Output the [x, y] coordinate of the center of the cell containing the given text.  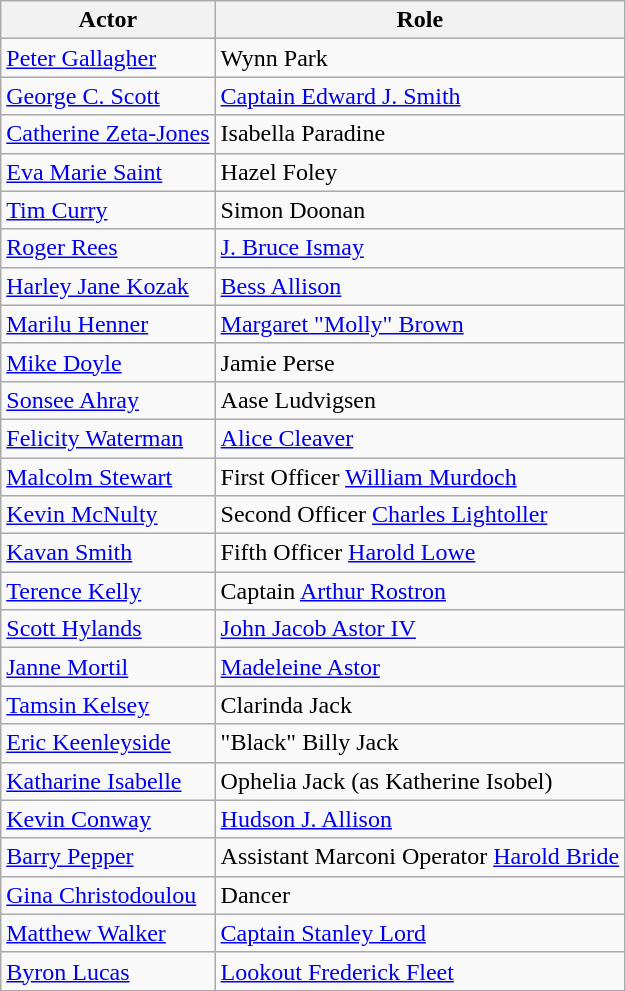
Harley Jane Kozak [108, 286]
Clarinda Jack [420, 705]
Wynn Park [420, 58]
Gina Christodoulou [108, 895]
Alice Cleaver [420, 438]
Janne Mortil [108, 667]
Simon Doonan [420, 210]
Kevin Conway [108, 819]
Dancer [420, 895]
Jamie Perse [420, 362]
J. Bruce Ismay [420, 248]
Marilu Henner [108, 324]
Ophelia Jack (as Katherine Isobel) [420, 781]
Byron Lucas [108, 971]
Kevin McNulty [108, 515]
Eric Keenleyside [108, 743]
Peter Gallagher [108, 58]
Hudson J. Allison [420, 819]
Fifth Officer Harold Lowe [420, 553]
Terence Kelly [108, 591]
Second Officer Charles Lightoller [420, 515]
John Jacob Astor IV [420, 629]
Aase Ludvigsen [420, 400]
Captain Edward J. Smith [420, 96]
Catherine Zeta-Jones [108, 134]
Scott Hylands [108, 629]
Bess Allison [420, 286]
Lookout Frederick Fleet [420, 971]
Captain Arthur Rostron [420, 591]
Matthew Walker [108, 933]
Role [420, 20]
"Black" Billy Jack [420, 743]
First Officer William Murdoch [420, 477]
Felicity Waterman [108, 438]
Assistant Marconi Operator Harold Bride [420, 857]
Mike Doyle [108, 362]
George C. Scott [108, 96]
Kavan Smith [108, 553]
Tamsin Kelsey [108, 705]
Margaret "Molly" Brown [420, 324]
Roger Rees [108, 248]
Eva Marie Saint [108, 172]
Barry Pepper [108, 857]
Tim Curry [108, 210]
Katharine Isabelle [108, 781]
Captain Stanley Lord [420, 933]
Hazel Foley [420, 172]
Madeleine Astor [420, 667]
Sonsee Ahray [108, 400]
Actor [108, 20]
Malcolm Stewart [108, 477]
Isabella Paradine [420, 134]
